Scan for the cell matching the given text and deliver its [x, y] coordinate at center. 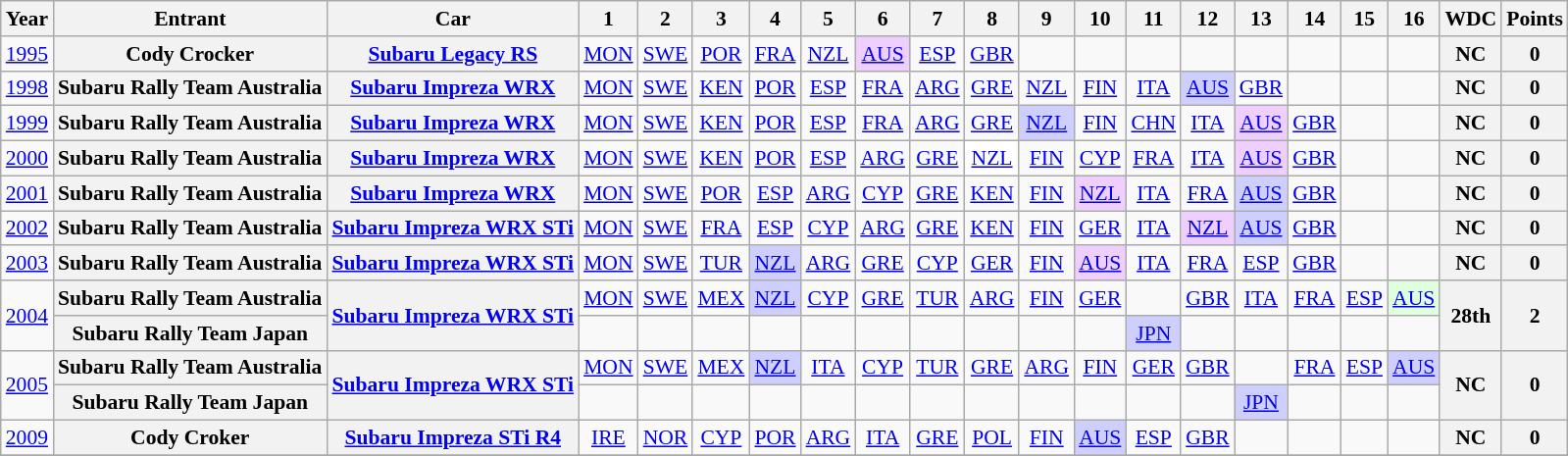
Subaru Legacy RS [453, 54]
Cody Croker [190, 438]
WDC [1471, 19]
1 [608, 19]
7 [937, 19]
2000 [27, 159]
Entrant [190, 19]
3 [721, 19]
Subaru Impreza STi R4 [453, 438]
Car [453, 19]
2002 [27, 228]
28th [1471, 316]
2001 [27, 193]
POL [992, 438]
15 [1365, 19]
5 [829, 19]
9 [1046, 19]
Points [1535, 19]
IRE [608, 438]
12 [1208, 19]
Year [27, 19]
NOR [666, 438]
10 [1100, 19]
1998 [27, 88]
2003 [27, 264]
4 [775, 19]
6 [883, 19]
11 [1153, 19]
8 [992, 19]
1999 [27, 124]
2004 [27, 316]
14 [1314, 19]
CHN [1153, 124]
2005 [27, 384]
16 [1414, 19]
2009 [27, 438]
1995 [27, 54]
Cody Crocker [190, 54]
13 [1261, 19]
